Pinpoint the cell where the given text exists, returning its (x, y) midpoint coordinate. 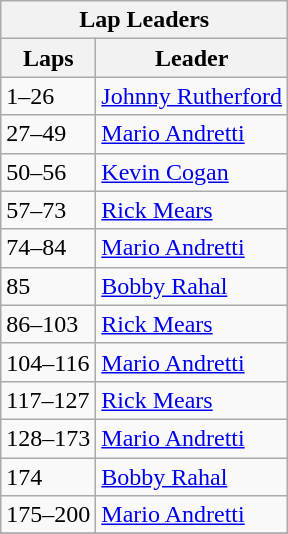
Laps (48, 58)
85 (48, 286)
117–127 (48, 400)
86–103 (48, 324)
175–200 (48, 515)
104–116 (48, 362)
50–56 (48, 172)
Lap Leaders (144, 20)
Johnny Rutherford (192, 96)
128–173 (48, 438)
57–73 (48, 210)
Kevin Cogan (192, 172)
174 (48, 477)
27–49 (48, 134)
74–84 (48, 248)
1–26 (48, 96)
Leader (192, 58)
